Provide the [X, Y] coordinate of the cell's center where the given text is located.  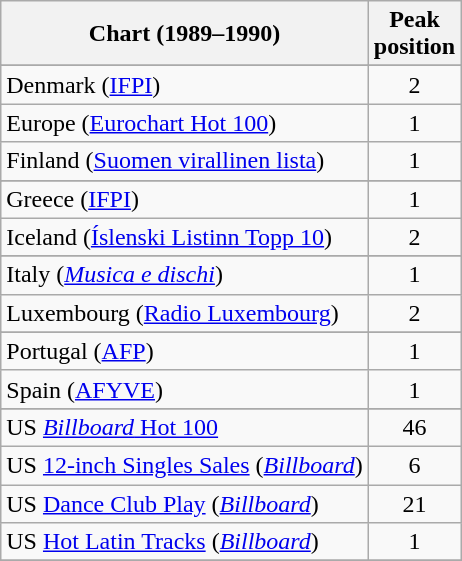
21 [414, 503]
Chart (1989–1990) [185, 34]
Peakposition [414, 34]
Luxembourg (Radio Luxembourg) [185, 313]
US Hot Latin Tracks (Billboard) [185, 542]
Europe (Eurochart Hot 100) [185, 123]
Italy (Musica e dischi) [185, 275]
Portugal (AFP) [185, 351]
6 [414, 465]
Greece (IFPI) [185, 199]
US Dance Club Play (Billboard) [185, 503]
US Billboard Hot 100 [185, 427]
Finland (Suomen virallinen lista) [185, 161]
Denmark (IFPI) [185, 85]
Spain (AFYVE) [185, 389]
46 [414, 427]
US 12-inch Singles Sales (Billboard) [185, 465]
Iceland (Íslenski Listinn Topp 10) [185, 237]
